Find where the given text appears and provide that cell's center as [x, y] coordinate. 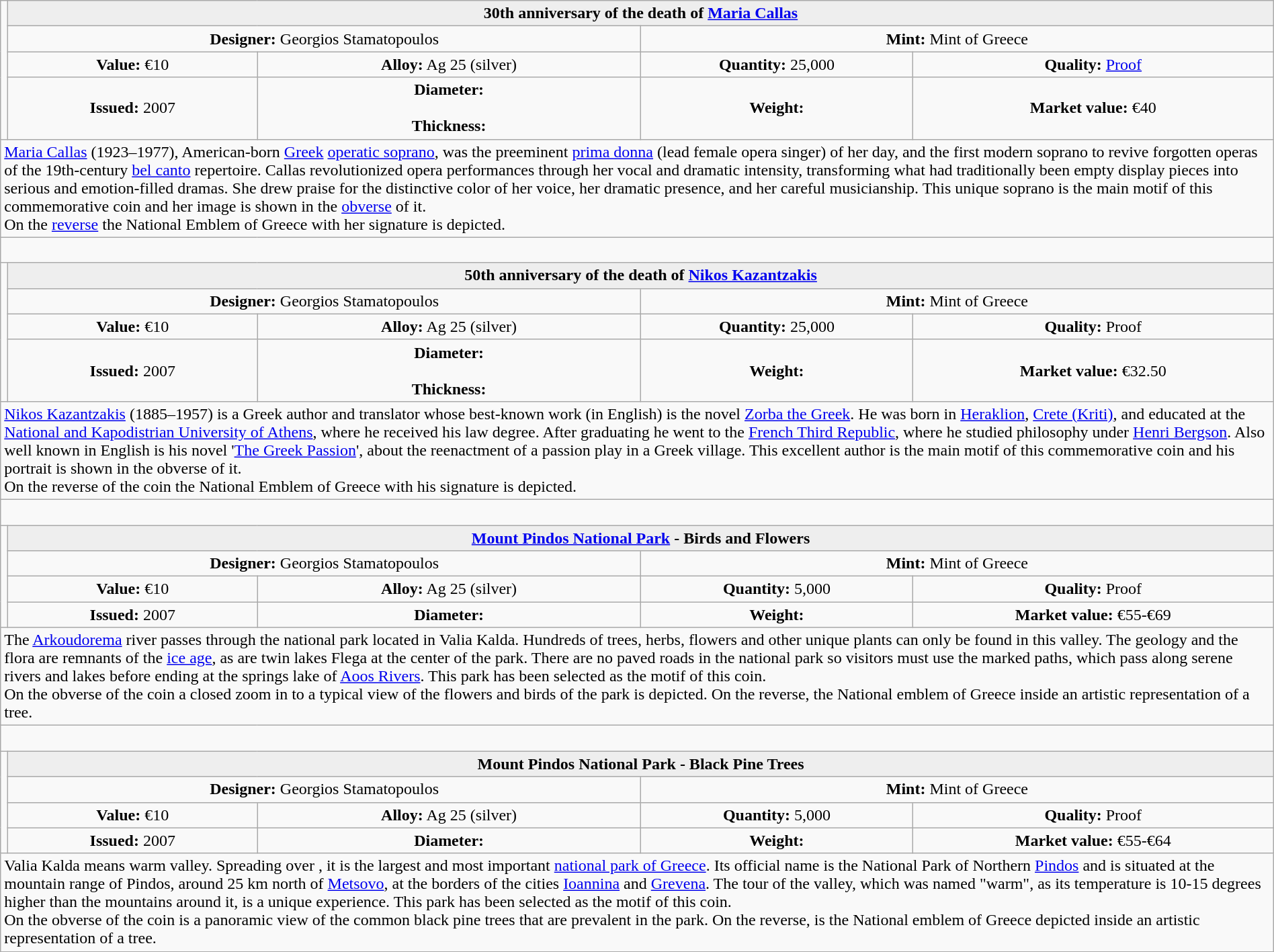
Mount Pindos National Park - Birds and Flowers [641, 538]
Market value: €32.50 [1093, 370]
Market value: €55-€69 [1093, 615]
30th anniversary of the death of Maria Callas [641, 13]
50th anniversary of the death of Nikos Kazantzakis [641, 275]
Market value: €55-€64 [1093, 840]
Market value: €40 [1093, 108]
Mount Pindos National Park - Black Pine Trees [641, 764]
